Locate the cell with the specified text and output its [X, Y] center coordinate. 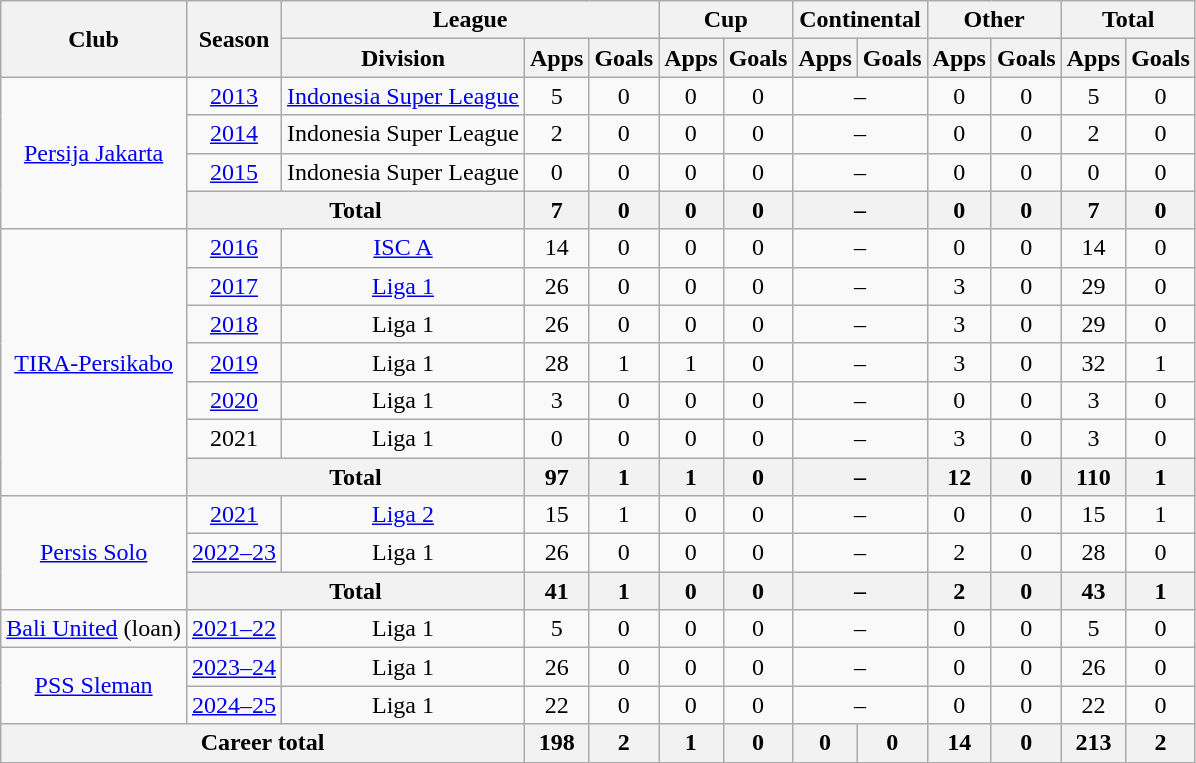
Persija Jakarta [94, 153]
2015 [234, 172]
TIRA-Persikabo [94, 362]
198 [556, 743]
PSS Sleman [94, 686]
2021–22 [234, 629]
Division [404, 58]
Liga 2 [404, 515]
2013 [234, 96]
2020 [234, 400]
41 [556, 591]
2018 [234, 324]
2016 [234, 248]
2019 [234, 362]
2017 [234, 286]
110 [1093, 477]
12 [959, 477]
Other [994, 20]
213 [1093, 743]
Club [94, 39]
43 [1093, 591]
Career total [263, 743]
Bali United (loan) [94, 629]
2022–23 [234, 553]
Continental [860, 20]
32 [1093, 362]
2024–25 [234, 705]
Persis Solo [94, 553]
2023–24 [234, 667]
ISC A [404, 248]
Cup [726, 20]
League [470, 20]
Season [234, 39]
97 [556, 477]
2014 [234, 134]
